Identify which cell holds the provided text, then report its (X, Y) central coordinate. 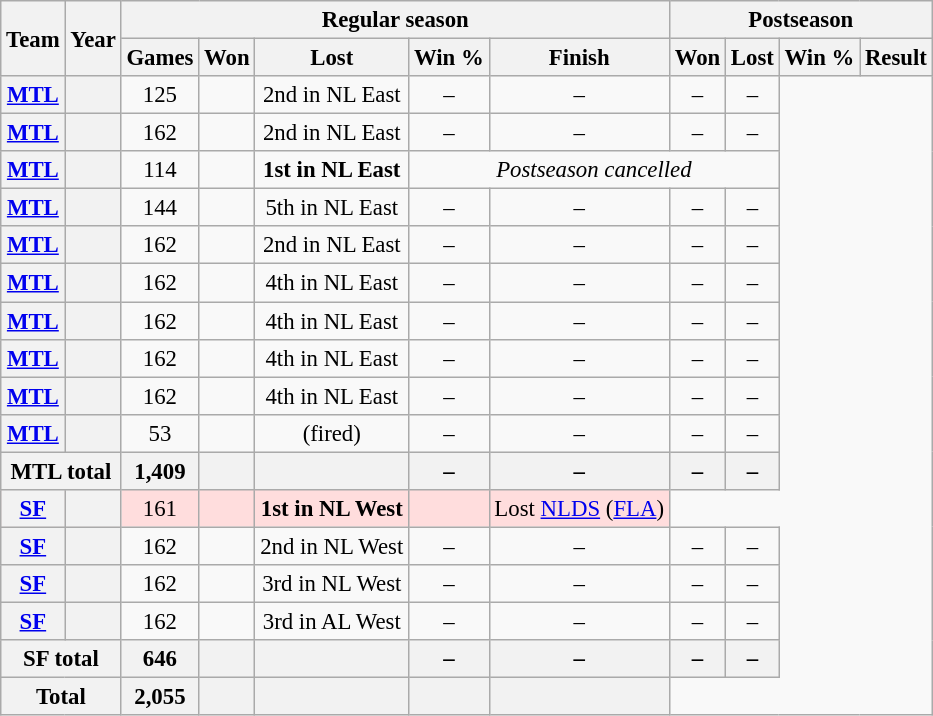
Finish (579, 58)
Result (896, 58)
114 (160, 170)
Games (160, 58)
Year (93, 38)
2,055 (160, 697)
125 (160, 95)
53 (160, 433)
646 (160, 659)
3rd in NL West (332, 584)
(fired) (332, 433)
Total (61, 697)
MTL total (61, 471)
1,409 (160, 471)
Postseason cancelled (594, 170)
3rd in AL West (332, 621)
144 (160, 208)
1st in NL West (332, 509)
Team (33, 38)
5th in NL East (332, 208)
Lost NLDS (FLA) (579, 509)
2nd in NL West (332, 546)
1st in NL East (332, 170)
SF total (61, 659)
Regular season (395, 20)
161 (160, 509)
Postseason (800, 20)
